Pinpoint the cell where the given text exists, returning its (X, Y) midpoint coordinate. 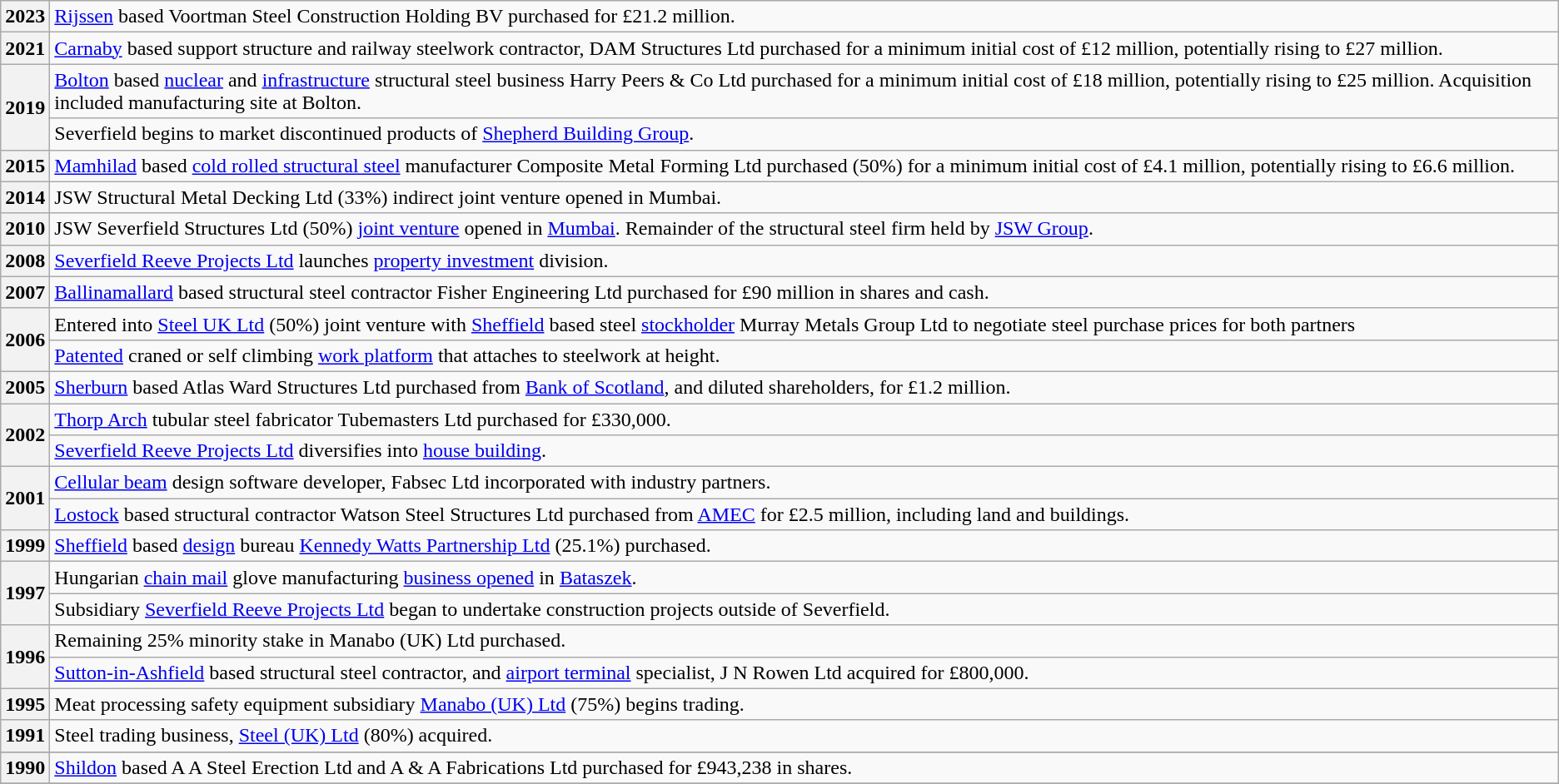
1990 (25, 767)
JSW Severfield Structures Ltd (50%) joint venture opened in Mumbai. Remainder of the structural steel firm held by JSW Group. (804, 229)
Sheffield based design bureau Kennedy Watts Partnership Ltd (25.1%) purchased. (804, 546)
2007 (25, 292)
1991 (25, 736)
2015 (25, 166)
Remaining 25% minority stake in Manabo (UK) Ltd purchased. (804, 641)
2001 (25, 499)
Sherburn based Atlas Ward Structures Ltd purchased from Bank of Scotland, and diluted shareholders, for £1.2 million. (804, 387)
Lostock based structural contractor Watson Steel Structures Ltd purchased from AMEC for £2.5 million, including land and buildings. (804, 514)
2019 (25, 107)
Cellular beam design software developer, Fabsec Ltd incorporated with industry partners. (804, 483)
1996 (25, 657)
Severfield begins to market discontinued products of Shepherd Building Group. (804, 134)
2023 (25, 17)
Rijssen based Voortman Steel Construction Holding BV purchased for £21.2 million. (804, 17)
Shildon based A A Steel Erection Ltd and A & A Fabrications Ltd purchased for £943,238 in shares. (804, 767)
Severfield Reeve Projects Ltd diversifies into house building. (804, 451)
JSW Structural Metal Decking Ltd (33%) indirect joint venture opened in Mumbai. (804, 197)
2005 (25, 387)
Severfield Reeve Projects Ltd launches property investment division. (804, 261)
1997 (25, 593)
Patented craned or self climbing work platform that attaches to steelwork at height. (804, 355)
2014 (25, 197)
Thorp Arch tubular steel fabricator Tubemasters Ltd purchased for £330,000. (804, 419)
Hungarian chain mail glove manufacturing business opened in Bataszek. (804, 578)
2010 (25, 229)
Steel trading business, Steel (UK) Ltd (80%) acquired. (804, 736)
Subsidiary Severfield Reeve Projects Ltd began to undertake construction projects outside of Severfield. (804, 609)
2002 (25, 434)
2021 (25, 48)
Ballinamallard based structural steel contractor Fisher Engineering Ltd purchased for £90 million in shares and cash. (804, 292)
2006 (25, 340)
2008 (25, 261)
Meat processing safety equipment subsidiary Manabo (UK) Ltd (75%) begins trading. (804, 704)
1999 (25, 546)
1995 (25, 704)
Sutton-in-Ashfield based structural steel contractor, and airport terminal specialist, J N Rowen Ltd acquired for £800,000. (804, 672)
